Extract the [x, y] coordinate from the center of the cell holding the provided text.  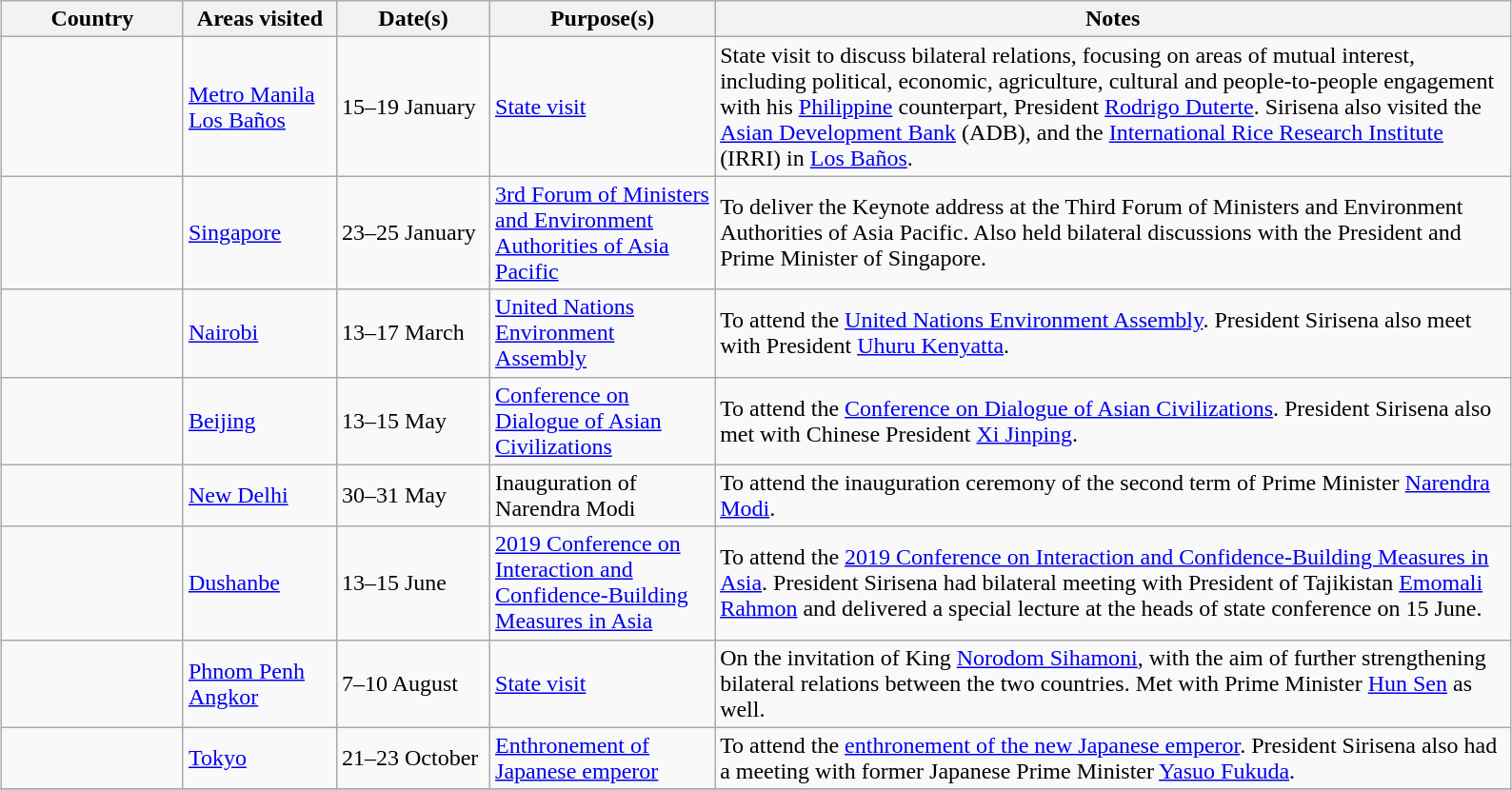
Country [91, 19]
13–15 June [413, 583]
7–10 August [413, 683]
New Delhi [259, 495]
Phnom PenhAngkor [259, 683]
To attend the enthronement of the new Japanese emperor. President Sirisena also had a meeting with former Japanese Prime Minister Yasuo Fukuda. [1113, 758]
13–15 May [413, 421]
30–31 May [413, 495]
Inauguration of Narendra Modi [603, 495]
Beijing [259, 421]
Enthronement of Japanese emperor [603, 758]
15–19 January [413, 107]
13–17 March [413, 333]
Notes [1113, 19]
Tokyo [259, 758]
United Nations Environment Assembly [603, 333]
To attend the United Nations Environment Assembly. President Sirisena also meet with President Uhuru Kenyatta. [1113, 333]
Conference on Dialogue of Asian Civilizations [603, 421]
23–25 January [413, 232]
Purpose(s) [603, 19]
21–23 October [413, 758]
3rd Forum of Ministers and Environment Authorities of Asia Pacific [603, 232]
Metro ManilaLos Baños [259, 107]
To attend the Conference on Dialogue of Asian Civilizations. President Sirisena also met with Chinese President Xi Jinping. [1113, 421]
2019 Conference on Interaction and Confidence-Building Measures in Asia [603, 583]
Nairobi [259, 333]
Areas visited [259, 19]
Date(s) [413, 19]
To attend the inauguration ceremony of the second term of Prime Minister Narendra Modi. [1113, 495]
Singapore [259, 232]
Dushanbe [259, 583]
